Provide the (x, y) coordinate of the cell's center where the given text is located.  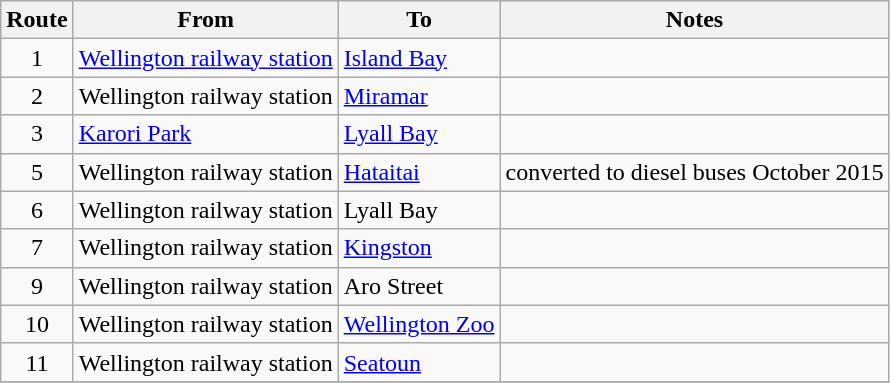
Karori Park (206, 134)
Island Bay (419, 58)
Aro Street (419, 286)
Hataitai (419, 172)
10 (37, 324)
5 (37, 172)
Wellington Zoo (419, 324)
Route (37, 20)
6 (37, 210)
2 (37, 96)
Miramar (419, 96)
11 (37, 362)
Seatoun (419, 362)
converted to diesel buses October 2015 (694, 172)
7 (37, 248)
9 (37, 286)
To (419, 20)
1 (37, 58)
3 (37, 134)
From (206, 20)
Notes (694, 20)
Kingston (419, 248)
